Identify which cell holds the provided text, then report its (X, Y) central coordinate. 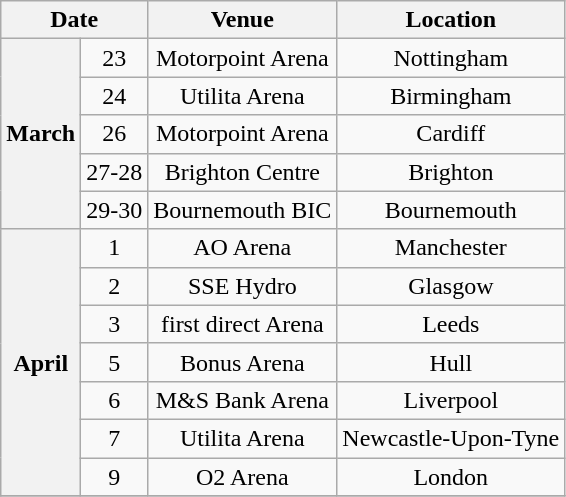
Bournemouth (451, 210)
27-28 (114, 172)
Venue (242, 20)
Newcastle-Upon-Tyne (451, 438)
Bournemouth BIC (242, 210)
9 (114, 477)
Nottingham (451, 58)
Glasgow (451, 286)
Brighton (451, 172)
Hull (451, 362)
Location (451, 20)
O2 Arena (242, 477)
London (451, 477)
April (41, 362)
2 (114, 286)
5 (114, 362)
3 (114, 324)
Date (74, 20)
AO Arena (242, 248)
M&S Bank Arena (242, 400)
Liverpool (451, 400)
Leeds (451, 324)
SSE Hydro (242, 286)
Manchester (451, 248)
Cardiff (451, 134)
March (41, 134)
7 (114, 438)
Birmingham (451, 96)
Bonus Arena (242, 362)
6 (114, 400)
26 (114, 134)
1 (114, 248)
Brighton Centre (242, 172)
first direct Arena (242, 324)
24 (114, 96)
29-30 (114, 210)
23 (114, 58)
